Search for the cell housing the specified text and yield its (x, y) center coordinate. 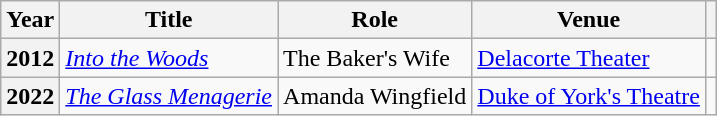
The Glass Menagerie (169, 96)
2012 (30, 58)
Role (375, 20)
Duke of York's Theatre (589, 96)
Into the Woods (169, 58)
Year (30, 20)
The Baker's Wife (375, 58)
Amanda Wingfield (375, 96)
Venue (589, 20)
Delacorte Theater (589, 58)
Title (169, 20)
2022 (30, 96)
